Capture the cell that displays the provided text and extract its (X, Y) central coordinate. 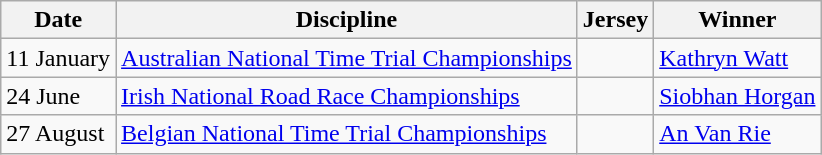
11 January (58, 58)
Belgian National Time Trial Championships (347, 134)
Irish National Road Race Championships (347, 96)
Jersey (615, 20)
Winner (738, 20)
Australian National Time Trial Championships (347, 58)
An Van Rie (738, 134)
27 August (58, 134)
Date (58, 20)
Siobhan Horgan (738, 96)
Discipline (347, 20)
24 June (58, 96)
Kathryn Watt (738, 58)
